For the text-containing cell, return its midpoint in [X, Y] coordinate format. 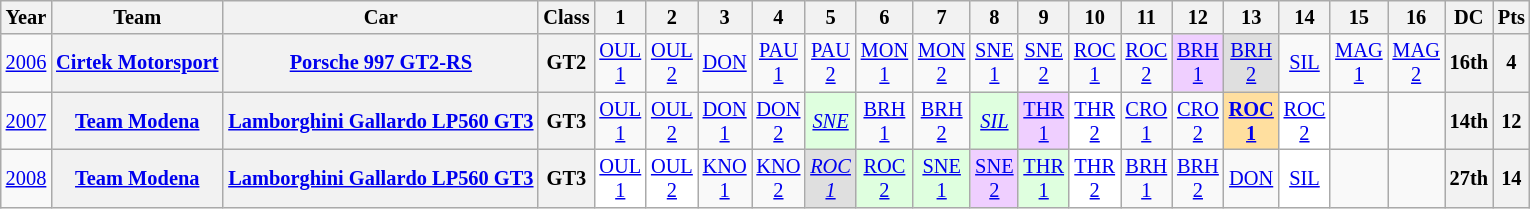
PAU1 [779, 63]
6 [884, 17]
Car [380, 17]
Year [26, 17]
2007 [26, 121]
CRO1 [1146, 121]
SNE [830, 121]
5 [830, 17]
Team [137, 17]
16 [1416, 17]
16th [1469, 63]
Pts [1512, 17]
PAU2 [830, 63]
14th [1469, 121]
KNO2 [779, 178]
DON2 [779, 121]
1 [620, 17]
9 [1043, 17]
KNO1 [725, 178]
MAG1 [1358, 63]
MON1 [884, 63]
MON2 [942, 63]
15 [1358, 17]
Cirtek Motorsport [137, 63]
GT2 [566, 63]
13 [1252, 17]
Porsche 997 GT2-RS [380, 63]
10 [1095, 17]
DON1 [725, 121]
8 [994, 17]
11 [1146, 17]
7 [942, 17]
3 [725, 17]
2 [672, 17]
27th [1469, 178]
CRO2 [1198, 121]
2006 [26, 63]
DC [1469, 17]
2008 [26, 178]
MAG2 [1416, 63]
Class [566, 17]
